Locate the cell with the specified text and output its (X, Y) center coordinate. 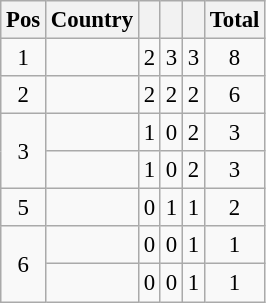
Total (234, 20)
8 (234, 58)
5 (24, 208)
Pos (24, 20)
Country (92, 20)
